Identify which cell holds the provided text, then report its [x, y] central coordinate. 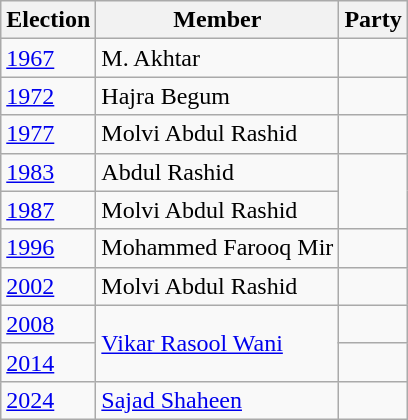
Hajra Begum [218, 96]
2008 [48, 324]
Election [48, 20]
1996 [48, 248]
2024 [48, 400]
1972 [48, 96]
Party [373, 20]
1967 [48, 58]
Member [218, 20]
1977 [48, 134]
1987 [48, 210]
2002 [48, 286]
Mohammed Farooq Mir [218, 248]
1983 [48, 172]
2014 [48, 362]
M. Akhtar [218, 58]
Abdul Rashid [218, 172]
Sajad Shaheen [218, 400]
Vikar Rasool Wani [218, 343]
